For the text-containing cell, return its midpoint in [x, y] coordinate format. 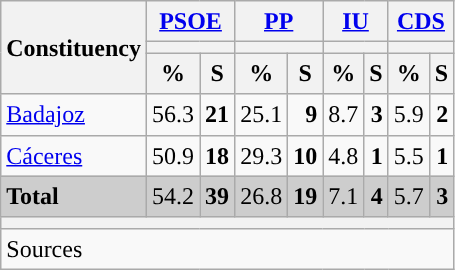
5.5 [408, 156]
25.1 [262, 114]
56.3 [172, 114]
10 [306, 156]
26.8 [262, 196]
5.7 [408, 196]
54.2 [172, 196]
Total [74, 196]
Cáceres [74, 156]
7.1 [344, 196]
2 [441, 114]
29.3 [262, 156]
4 [376, 196]
50.9 [172, 156]
4.8 [344, 156]
9 [306, 114]
PP [279, 22]
Badajoz [74, 114]
Sources [228, 248]
18 [218, 156]
IU [356, 22]
CDS [420, 22]
PSOE [190, 22]
Constituency [74, 48]
21 [218, 114]
5.9 [408, 114]
39 [218, 196]
8.7 [344, 114]
19 [306, 196]
